Return [x, y] of the center of cell containing provided text 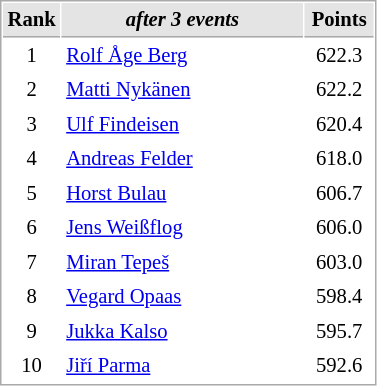
Points [340, 20]
Rank [32, 20]
620.4 [340, 124]
Matti Nykänen [183, 90]
after 3 events [183, 20]
Vegard Opaas [183, 296]
595.7 [340, 332]
606.0 [340, 228]
618.0 [340, 158]
603.0 [340, 262]
10 [32, 366]
592.6 [340, 366]
Andreas Felder [183, 158]
4 [32, 158]
606.7 [340, 194]
622.2 [340, 90]
Jukka Kalso [183, 332]
8 [32, 296]
2 [32, 90]
Jiří Parma [183, 366]
1 [32, 56]
9 [32, 332]
3 [32, 124]
5 [32, 194]
7 [32, 262]
Miran Tepeš [183, 262]
622.3 [340, 56]
Jens Weißflog [183, 228]
598.4 [340, 296]
Rolf Åge Berg [183, 56]
6 [32, 228]
Ulf Findeisen [183, 124]
Horst Bulau [183, 194]
